Extract the [x, y] coordinate from the center of the cell holding the provided text.  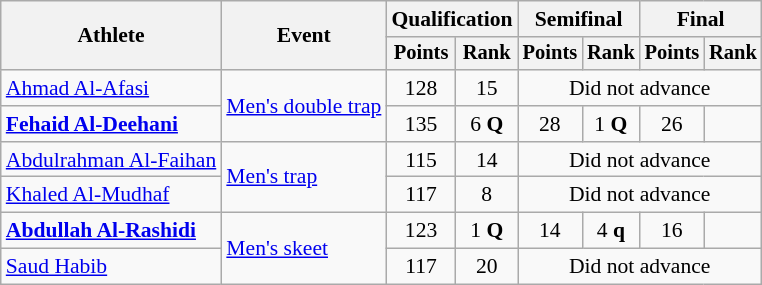
28 [550, 124]
123 [420, 231]
Men's trap [304, 178]
Fehaid Al-Deehani [112, 124]
Men's double trap [304, 106]
Abdullah Al-Rashidi [112, 231]
6 Q [487, 124]
Ahmad Al-Afasi [112, 88]
26 [672, 124]
Final [701, 19]
8 [487, 195]
115 [420, 160]
Abdulrahman Al-Faihan [112, 160]
Event [304, 36]
Khaled Al-Mudhaf [112, 195]
16 [672, 231]
15 [487, 88]
4 q [611, 231]
135 [420, 124]
Men's skeet [304, 248]
Saud Habib [112, 267]
Athlete [112, 36]
Semifinal [579, 19]
20 [487, 267]
128 [420, 88]
Qualification [452, 19]
